Identify which cell holds the provided text, then report its [X, Y] central coordinate. 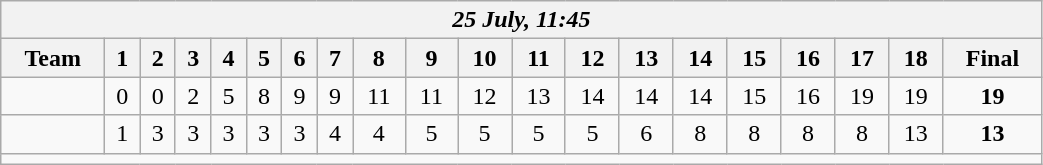
Team [53, 58]
10 [485, 58]
Final [992, 58]
17 [862, 58]
18 [916, 58]
7 [334, 58]
25 July, 11:45 [522, 20]
